Detect which cell encompasses the target text, then output its [x, y] center coordinate. 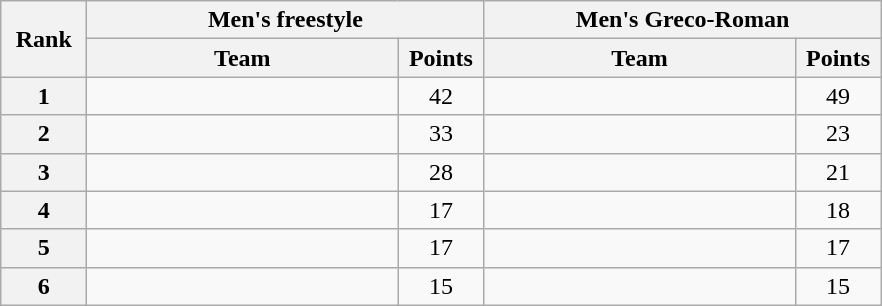
4 [44, 210]
49 [838, 96]
42 [441, 96]
28 [441, 172]
6 [44, 286]
5 [44, 248]
Rank [44, 39]
33 [441, 134]
3 [44, 172]
2 [44, 134]
18 [838, 210]
1 [44, 96]
Men's Greco-Roman [682, 20]
23 [838, 134]
Men's freestyle [286, 20]
21 [838, 172]
